Detect which cell encompasses the target text, then output its (x, y) center coordinate. 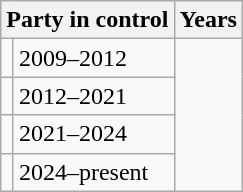
2021–2024 (94, 134)
2012–2021 (94, 96)
Party in control (88, 20)
2009–2012 (94, 58)
Years (208, 20)
2024–present (94, 172)
